Pinpoint the cell where the given text exists, returning its [X, Y] midpoint coordinate. 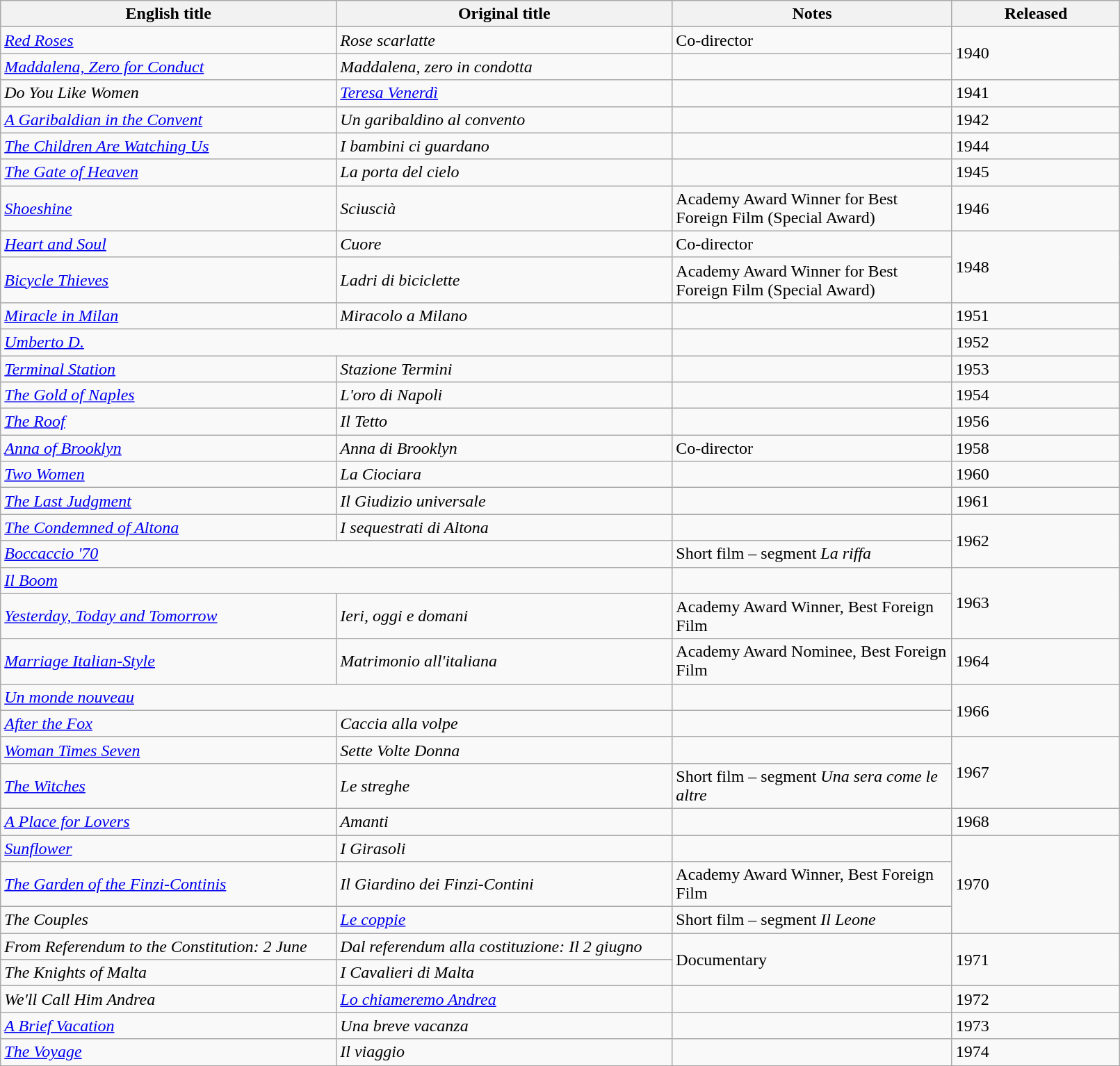
1963 [1036, 603]
Rose scarlatte [505, 40]
The Couples [168, 920]
1954 [1036, 395]
Short film – segment La riffa [812, 554]
1967 [1036, 773]
The Condemned of Altona [168, 527]
The Garden of the Finzi-Continis [168, 884]
Anna di Brooklyn [505, 448]
Stazione Termini [505, 369]
1951 [1036, 315]
Original title [505, 14]
Il Giardino dei Finzi-Contini [505, 884]
Ladri di biciclette [505, 279]
The Children Are Watching Us [168, 146]
Short film – segment Una sera come le altre [812, 785]
Sciuscià [505, 208]
Teresa Venerdì [505, 93]
Miracolo a Milano [505, 315]
1973 [1036, 1026]
Sette Volte Donna [505, 750]
1958 [1036, 448]
Yesterday, Today and Tomorrow [168, 616]
1956 [1036, 422]
Amanti [505, 821]
Una breve vacanza [505, 1026]
Un garibaldino al convento [505, 120]
Marriage Italian-Style [168, 662]
L'oro di Napoli [505, 395]
Bicycle Thieves [168, 279]
Il Giudizio universale [505, 501]
Ieri, oggi e domani [505, 616]
Un monde nouveau [336, 697]
Shoeshine [168, 208]
1971 [1036, 960]
1972 [1036, 999]
1966 [1036, 710]
1960 [1036, 475]
After the Fox [168, 723]
The Voyage [168, 1052]
1952 [1036, 342]
Academy Award Nominee, Best Foreign Film [812, 662]
La porta del cielo [505, 172]
Caccia alla volpe [505, 723]
1968 [1036, 821]
Maddalena, Zero for Conduct [168, 67]
The Roof [168, 422]
The Gate of Heaven [168, 172]
We'll Call Him Andrea [168, 999]
I bambini ci guardano [505, 146]
Boccaccio '70 [336, 554]
1942 [1036, 120]
1970 [1036, 884]
Terminal Station [168, 369]
1945 [1036, 172]
A Brief Vacation [168, 1026]
1974 [1036, 1052]
Dal referendum alla costituzione: Il 2 giugno [505, 946]
Red Roses [168, 40]
1944 [1036, 146]
Woman Times Seven [168, 750]
Le streghe [505, 785]
I Cavalieri di Malta [505, 973]
Do You Like Women [168, 93]
Short film – segment Il Leone [812, 920]
I Girasoli [505, 848]
English title [168, 14]
1948 [1036, 267]
1961 [1036, 501]
Heart and Soul [168, 244]
The Gold of Naples [168, 395]
The Last Judgment [168, 501]
1964 [1036, 662]
Notes [812, 14]
A Garibaldian in the Convent [168, 120]
Miracle in Milan [168, 315]
Matrimonio all'italiana [505, 662]
Documentary [812, 960]
A Place for Lovers [168, 821]
Released [1036, 14]
Umberto D. [336, 342]
I sequestrati di Altona [505, 527]
1953 [1036, 369]
1941 [1036, 93]
Le coppie [505, 920]
From Referendum to the Constitution: 2 June [168, 946]
Il Tetto [505, 422]
1946 [1036, 208]
Il Boom [336, 580]
Two Women [168, 475]
The Knights of Malta [168, 973]
Sunflower [168, 848]
The Witches [168, 785]
1962 [1036, 541]
La Ciociara [505, 475]
Maddalena, zero in condotta [505, 67]
1940 [1036, 54]
Cuore [505, 244]
Il viaggio [505, 1052]
Lo chiameremo Andrea [505, 999]
Anna of Brooklyn [168, 448]
